Detect which cell encompasses the target text, then output its (x, y) center coordinate. 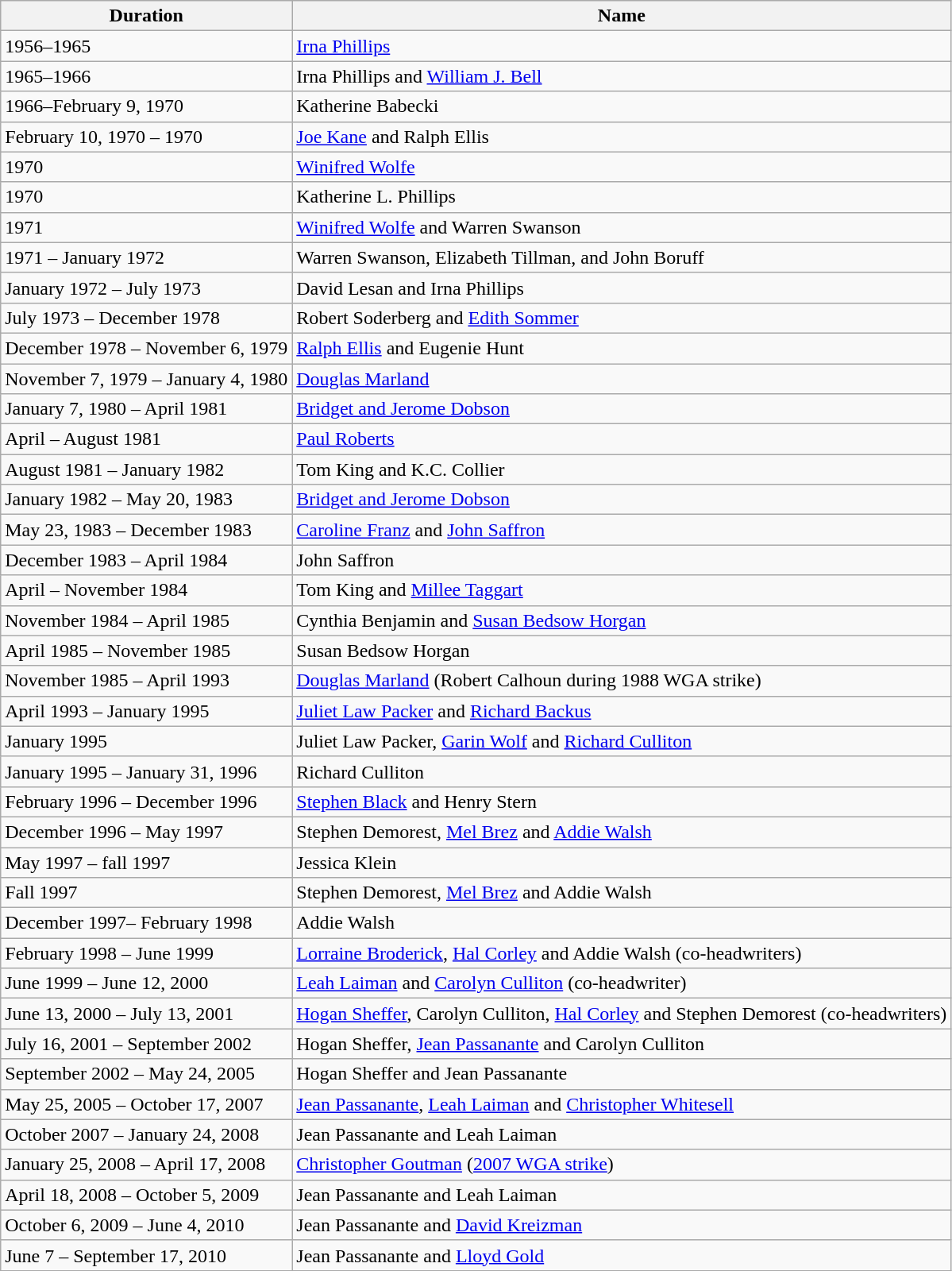
December 1983 – April 1984 (146, 560)
April – November 1984 (146, 590)
Winifred Wolfe (622, 167)
Hogan Sheffer, Carolyn Culliton, Hal Corley and Stephen Demorest (co-headwriters) (622, 1014)
April – August 1981 (146, 439)
Leah Laiman and Carolyn Culliton (co-headwriter) (622, 983)
1966–February 9, 1970 (146, 106)
Addie Walsh (622, 923)
November 1984 – April 1985 (146, 620)
Jean Passanante and Lloyd Gold (622, 1255)
1956–1965 (146, 46)
January 25, 2008 – April 17, 2008 (146, 1165)
1971 – January 1972 (146, 257)
1971 (146, 227)
May 23, 1983 – December 1983 (146, 530)
February 1998 – June 1999 (146, 953)
Tom King and K.C. Collier (622, 469)
Hogan Sheffer and Jean Passanante (622, 1074)
Caroline Franz and John Saffron (622, 530)
Jean Passanante, Leah Laiman and Christopher Whitesell (622, 1104)
Irna Phillips (622, 46)
Susan Bedsow Horgan (622, 651)
January 1995 (146, 741)
Tom King and Millee Taggart (622, 590)
February 1996 – December 1996 (146, 802)
June 7 – September 17, 2010 (146, 1255)
December 1996 – May 1997 (146, 832)
October 6, 2009 – June 4, 2010 (146, 1225)
Katherine Babecki (622, 106)
February 10, 1970 – 1970 (146, 137)
August 1981 – January 1982 (146, 469)
Ralph Ellis and Eugenie Hunt (622, 348)
Jean Passanante and David Kreizman (622, 1225)
July 1973 – December 1978 (146, 318)
David Lesan and Irna Phillips (622, 288)
Stephen Black and Henry Stern (622, 802)
January 1995 – January 31, 1996 (146, 771)
1965–1966 (146, 76)
Fall 1997 (146, 893)
Warren Swanson, Elizabeth Tillman, and John Boruff (622, 257)
Cynthia Benjamin and Susan Bedsow Horgan (622, 620)
Robert Soderberg and Edith Sommer (622, 318)
Katherine L. Phillips (622, 197)
Hogan Sheffer, Jean Passanante and Carolyn Culliton (622, 1044)
September 2002 – May 24, 2005 (146, 1074)
Christopher Goutman (2007 WGA strike) (622, 1165)
Richard Culliton (622, 771)
December 1978 – November 6, 1979 (146, 348)
Lorraine Broderick, Hal Corley and Addie Walsh (co-headwriters) (622, 953)
April 18, 2008 – October 5, 2009 (146, 1195)
Douglas Marland (Robert Calhoun during 1988 WGA strike) (622, 681)
Winifred Wolfe and Warren Swanson (622, 227)
January 7, 1980 – April 1981 (146, 409)
Juliet Law Packer, Garin Wolf and Richard Culliton (622, 741)
October 2007 – January 24, 2008 (146, 1134)
January 1972 – July 1973 (146, 288)
June 13, 2000 – July 13, 2001 (146, 1014)
Name (622, 16)
Joe Kane and Ralph Ellis (622, 137)
July 16, 2001 – September 2002 (146, 1044)
December 1997– February 1998 (146, 923)
Irna Phillips and William J. Bell (622, 76)
Paul Roberts (622, 439)
November 1985 – April 1993 (146, 681)
April 1993 – January 1995 (146, 711)
Jessica Klein (622, 862)
Douglas Marland (622, 379)
Juliet Law Packer and Richard Backus (622, 711)
June 1999 – June 12, 2000 (146, 983)
John Saffron (622, 560)
Duration (146, 16)
January 1982 – May 20, 1983 (146, 500)
April 1985 – November 1985 (146, 651)
November 7, 1979 – January 4, 1980 (146, 379)
May 25, 2005 – October 17, 2007 (146, 1104)
May 1997 – fall 1997 (146, 862)
